Provide the (X, Y) coordinate of the cell's center where the given text is located.  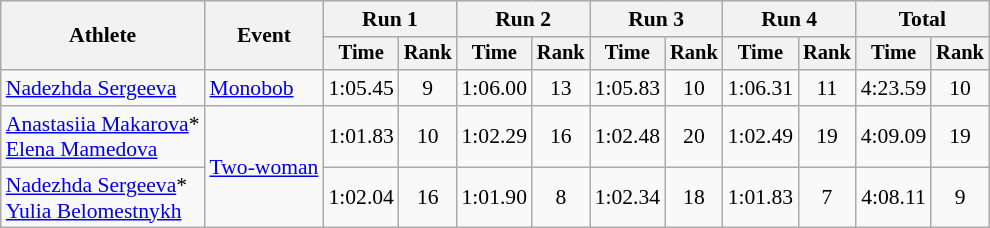
Run 4 (790, 19)
7 (827, 198)
4:23.59 (894, 88)
Anastasiia Makarova*Elena Mamedova (103, 136)
4:09.09 (894, 136)
Nadezhda Sergeeva (103, 88)
Athlete (103, 36)
4:08.11 (894, 198)
1:06.31 (760, 88)
13 (561, 88)
Nadezhda Sergeeva*Yulia Belomestnykh (103, 198)
1:05.83 (628, 88)
20 (694, 136)
8 (561, 198)
Two-woman (264, 167)
1:02.34 (628, 198)
Total (922, 19)
1:05.45 (360, 88)
1:02.29 (494, 136)
11 (827, 88)
1:02.48 (628, 136)
Run 2 (524, 19)
1:06.00 (494, 88)
1:02.49 (760, 136)
Run 3 (656, 19)
Run 1 (390, 19)
1:01.90 (494, 198)
1:02.04 (360, 198)
Event (264, 36)
Monobob (264, 88)
18 (694, 198)
